Identify which cell holds the provided text, then report its [x, y] central coordinate. 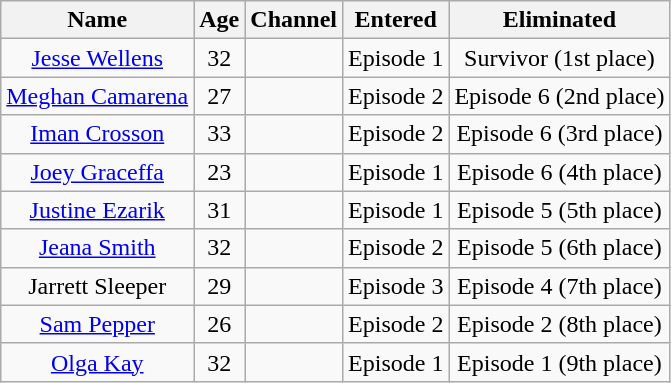
Iman Crosson [98, 134]
Sam Pepper [98, 324]
31 [220, 210]
Channel [294, 20]
Episode 2 (8th place) [560, 324]
Episode 6 (2nd place) [560, 96]
Joey Graceffa [98, 172]
Episode 3 [396, 286]
Episode 4 (7th place) [560, 286]
Age [220, 20]
23 [220, 172]
26 [220, 324]
33 [220, 134]
27 [220, 96]
29 [220, 286]
Name [98, 20]
Entered [396, 20]
Episode 5 (5th place) [560, 210]
Eliminated [560, 20]
Episode 6 (4th place) [560, 172]
Jarrett Sleeper [98, 286]
Jeana Smith [98, 248]
Episode 1 (9th place) [560, 362]
Episode 5 (6th place) [560, 248]
Justine Ezarik [98, 210]
Survivor (1st place) [560, 58]
Meghan Camarena [98, 96]
Episode 6 (3rd place) [560, 134]
Jesse Wellens [98, 58]
Olga Kay [98, 362]
